Find where the given text appears and provide that cell's center as (x, y) coordinate. 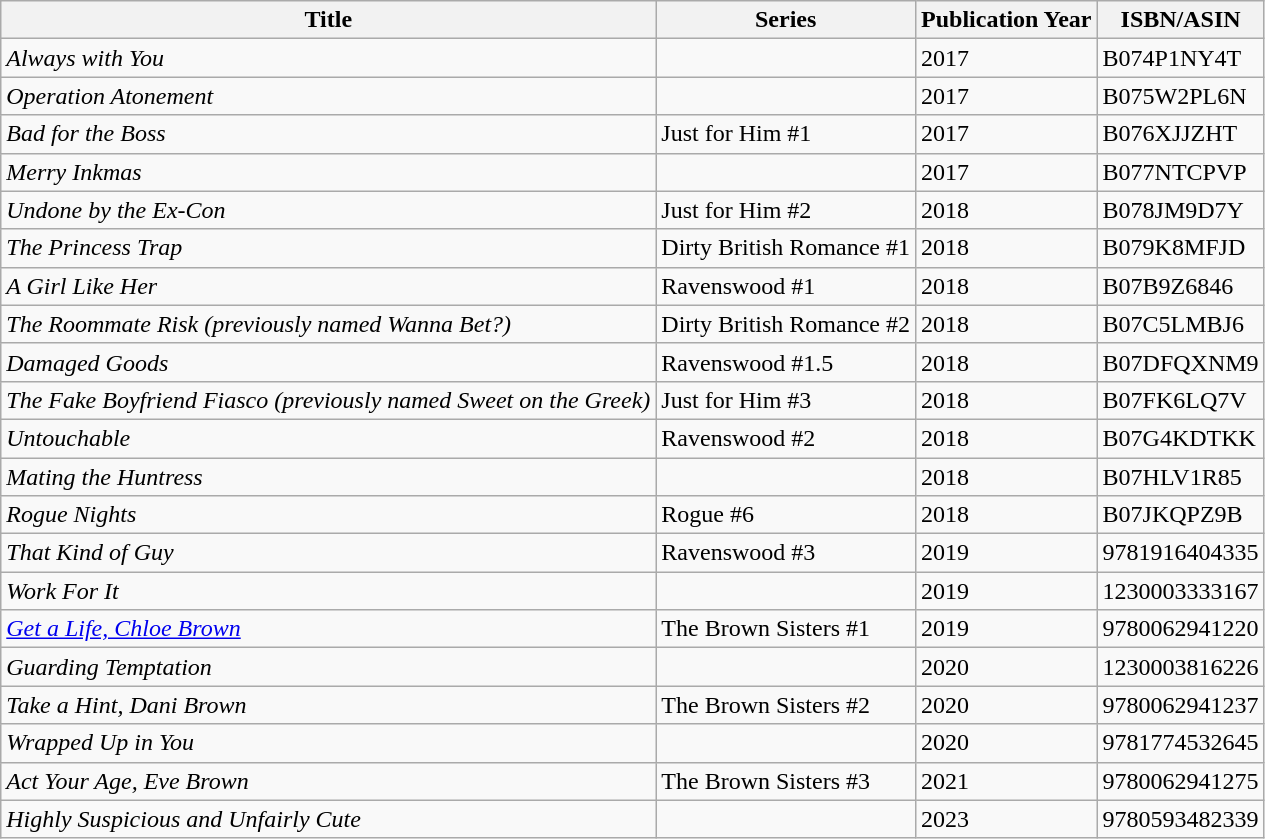
B078JM9D7Y (1180, 210)
9781916404335 (1180, 553)
Mating the Huntress (328, 477)
Work For It (328, 591)
Wrapped Up in You (328, 743)
Rogue Nights (328, 515)
Ravenswood #1 (786, 286)
B07DFQXNM9 (1180, 362)
Get a Life, Chloe Brown (328, 629)
B07G4KDTKK (1180, 438)
2021 (1007, 781)
Just for Him #3 (786, 400)
Just for Him #2 (786, 210)
9780593482339 (1180, 819)
B074P1NY4T (1180, 58)
Highly Suspicious and Unfairly Cute (328, 819)
Publication Year (1007, 20)
The Princess Trap (328, 248)
B07HLV1R85 (1180, 477)
Operation Atonement (328, 96)
Take a Hint, Dani Brown (328, 705)
9781774532645 (1180, 743)
That Kind of Guy (328, 553)
The Brown Sisters #1 (786, 629)
Series (786, 20)
B07FK6LQ7V (1180, 400)
ISBN/ASIN (1180, 20)
B079K8MFJD (1180, 248)
Bad for the Boss (328, 134)
1230003333167 (1180, 591)
B07B9Z6846 (1180, 286)
9780062941237 (1180, 705)
Title (328, 20)
Untouchable (328, 438)
Ravenswood #3 (786, 553)
B077NTCPVP (1180, 172)
B07JKQPZ9B (1180, 515)
Guarding Temptation (328, 667)
The Fake Boyfriend Fiasco (previously named Sweet on the Greek) (328, 400)
Just for Him #1 (786, 134)
Damaged Goods (328, 362)
Undone by the Ex-Con (328, 210)
Always with You (328, 58)
Merry Inkmas (328, 172)
B07C5LMBJ6 (1180, 324)
B075W2PL6N (1180, 96)
Dirty British Romance #2 (786, 324)
The Roommate Risk (previously named Wanna Bet?) (328, 324)
A Girl Like Her (328, 286)
9780062941275 (1180, 781)
Rogue #6 (786, 515)
B076XJJZHT (1180, 134)
The Brown Sisters #2 (786, 705)
Dirty British Romance #1 (786, 248)
9780062941220 (1180, 629)
The Brown Sisters #3 (786, 781)
Ravenswood #1.5 (786, 362)
1230003816226 (1180, 667)
2023 (1007, 819)
Ravenswood #2 (786, 438)
Act Your Age, Eve Brown (328, 781)
